Pinpoint the cell where the given text exists, returning its (x, y) midpoint coordinate. 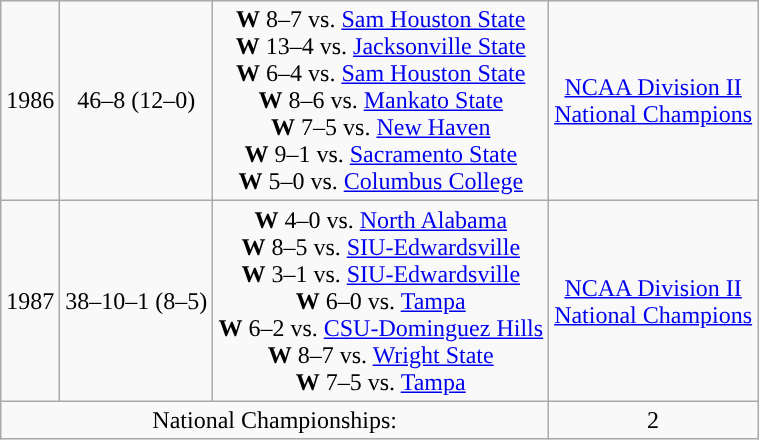
1986 (30, 101)
National Championships: (275, 420)
46–8 (12–0) (136, 101)
2 (654, 420)
1987 (30, 301)
38–10–1 (8–5) (136, 301)
